Identify which cell holds the provided text, then report its [X, Y] central coordinate. 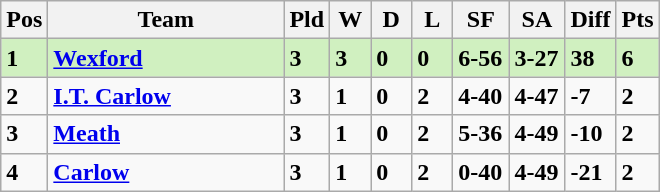
6 [638, 58]
I.T. Carlow [166, 96]
3-27 [537, 58]
Carlow [166, 172]
4-40 [481, 96]
-10 [590, 134]
-7 [590, 96]
D [392, 20]
-21 [590, 172]
0-40 [481, 172]
SF [481, 20]
38 [590, 58]
W [350, 20]
5-36 [481, 134]
6-56 [481, 58]
SA [537, 20]
Meath [166, 134]
Pld [307, 20]
4-47 [537, 96]
Pts [638, 20]
Diff [590, 20]
Wexford [166, 58]
4 [24, 172]
Team [166, 20]
Pos [24, 20]
L [432, 20]
